Return (X, Y) of the center of cell containing provided text 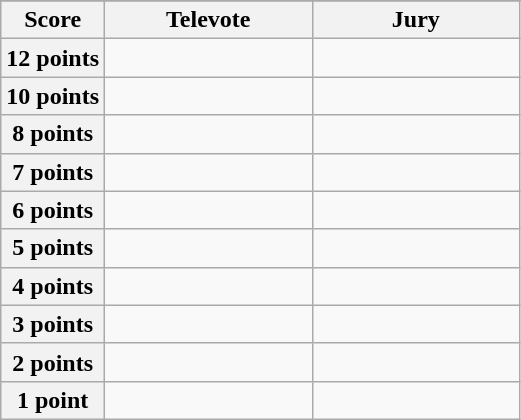
3 points (53, 324)
10 points (53, 96)
7 points (53, 172)
12 points (53, 58)
4 points (53, 286)
8 points (53, 134)
1 point (53, 400)
5 points (53, 248)
Score (53, 20)
2 points (53, 362)
Jury (416, 20)
6 points (53, 210)
Televote (209, 20)
